Find where the given text appears and provide that cell's center as (X, Y) coordinate. 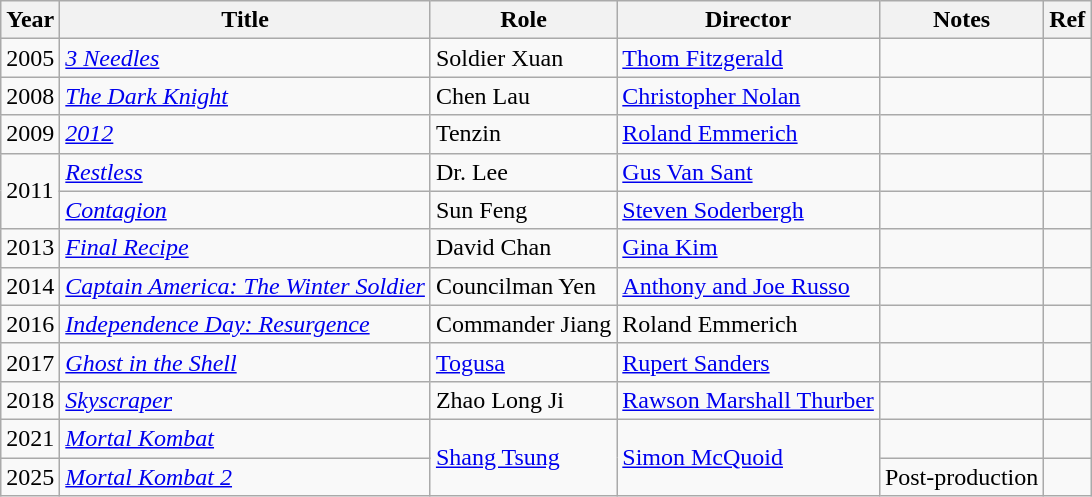
2014 (30, 286)
Thom Fitzgerald (748, 58)
Final Recipe (246, 248)
Rupert Sanders (748, 362)
Councilman Yen (523, 286)
2013 (30, 248)
3 Needles (246, 58)
Anthony and Joe Russo (748, 286)
Captain America: The Winter Soldier (246, 286)
Ref (1068, 20)
Togusa (523, 362)
Contagion (246, 210)
2025 (30, 477)
Dr. Lee (523, 172)
Commander Jiang (523, 324)
Sun Feng (523, 210)
Director (748, 20)
Christopher Nolan (748, 96)
Steven Soderbergh (748, 210)
Gina Kim (748, 248)
Mortal Kombat 2 (246, 477)
Year (30, 20)
Notes (961, 20)
2012 (246, 134)
Tenzin (523, 134)
David Chan (523, 248)
The Dark Knight (246, 96)
Role (523, 20)
2009 (30, 134)
Mortal Kombat (246, 438)
Independence Day: Resurgence (246, 324)
Restless (246, 172)
2008 (30, 96)
2017 (30, 362)
2005 (30, 58)
2016 (30, 324)
Post-production (961, 477)
2018 (30, 400)
2021 (30, 438)
Rawson Marshall Thurber (748, 400)
Soldier Xuan (523, 58)
Shang Tsung (523, 457)
Simon McQuoid (748, 457)
2011 (30, 191)
Gus Van Sant (748, 172)
Title (246, 20)
Ghost in the Shell (246, 362)
Skyscraper (246, 400)
Chen Lau (523, 96)
Zhao Long Ji (523, 400)
